Return the (x, y) coordinate for the center point of the cell that contains the specified text.  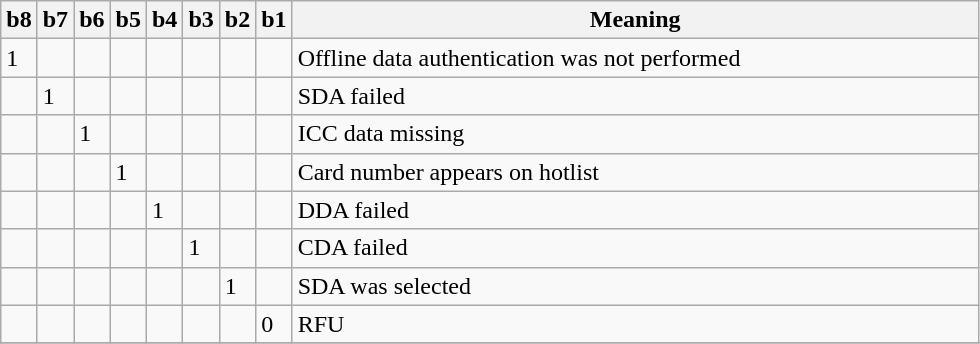
b4 (164, 20)
ICC data missing (635, 134)
b2 (237, 20)
Meaning (635, 20)
SDA was selected (635, 286)
DDA failed (635, 210)
Card number appears on hotlist (635, 172)
b5 (128, 20)
b6 (92, 20)
b3 (201, 20)
b1 (274, 20)
b8 (19, 20)
b7 (55, 20)
0 (274, 324)
Offline data authentication was not performed (635, 58)
RFU (635, 324)
CDA failed (635, 248)
SDA failed (635, 96)
